Search for the cell housing the specified text and yield its (X, Y) center coordinate. 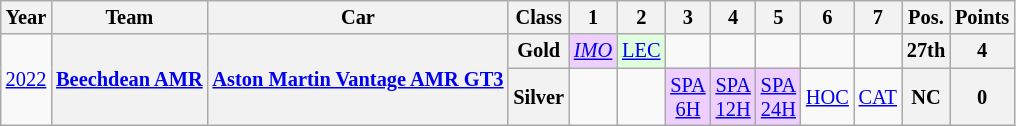
Year (26, 17)
SPA12H (734, 97)
SPA6H (688, 97)
7 (878, 17)
1 (593, 17)
Silver (538, 97)
Car (358, 17)
HOC (828, 97)
0 (982, 97)
Aston Martin Vantage AMR GT3 (358, 80)
3 (688, 17)
Gold (538, 51)
IMO (593, 51)
CAT (878, 97)
2022 (26, 80)
SPA24H (778, 97)
27th (926, 51)
6 (828, 17)
Points (982, 17)
Beechdean AMR (129, 80)
NC (926, 97)
Team (129, 17)
LEC (641, 51)
5 (778, 17)
Pos. (926, 17)
2 (641, 17)
Class (538, 17)
